Determine the (x, y) coordinate at the center of the cell enclosing the given text.  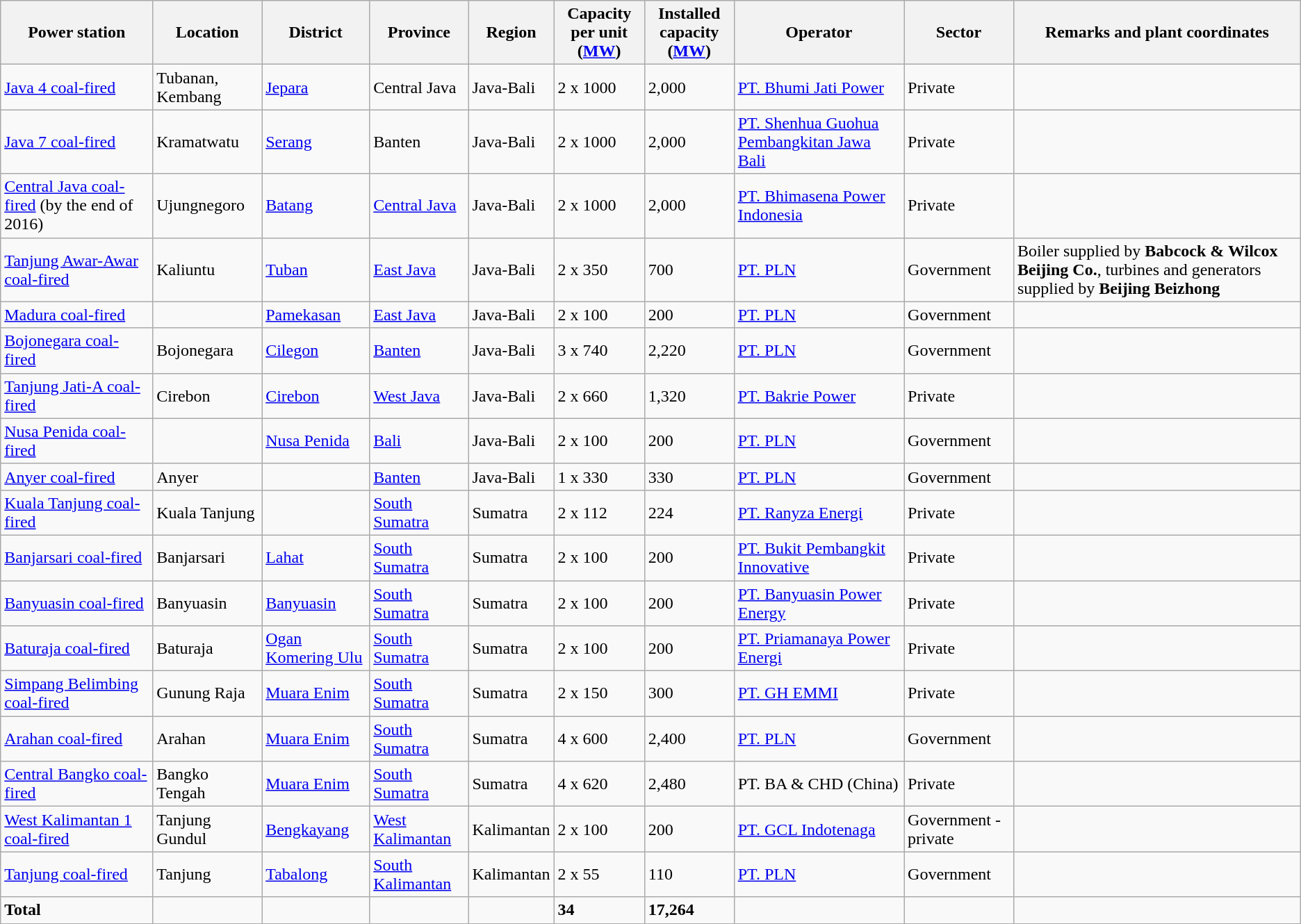
17,264 (689, 910)
Capacity per unit(MW) (599, 33)
3 x 740 (599, 350)
1 x 330 (599, 477)
2 x 350 (599, 270)
2 x 150 (599, 693)
Kuala Tanjung (207, 513)
PT. Bukit Pembangkit Innovative (819, 557)
PT. BA & CHD (China) (819, 784)
Serang (316, 142)
Baturaja (207, 649)
Tabalong (316, 874)
Province (419, 33)
Tubanan, Kembang (207, 88)
34 (599, 910)
Tanjung coal-fired (76, 874)
110 (689, 874)
Central Bangko coal-fired (76, 784)
PT. Bhimasena Power Indonesia (819, 206)
Madura coal-fired (76, 315)
PT. Shenhua Guohua Pembangkitan Jawa Bali (819, 142)
Simpang Belimbing coal-fired (76, 693)
700 (689, 270)
Lahat (316, 557)
224 (689, 513)
Bojonegara coal-fired (76, 350)
Location (207, 33)
330 (689, 477)
Java 7 coal-fired (76, 142)
PT. Banyuasin Power Energy (819, 603)
Banyuasin coal-fired (76, 603)
Region (512, 33)
Tanjung Gundul (207, 830)
2,480 (689, 784)
Pamekasan (316, 315)
Jepara (316, 88)
Arahan coal-fired (76, 739)
Tanjung Awar-Awar coal-fired (76, 270)
Boiler supplied by Babcock & Wilcox Beijing Co., turbines and generators supplied by Beijing Beizhong (1156, 270)
Banjarsari coal-fired (76, 557)
West Kalimantan (419, 830)
Ogan Komering Ulu (316, 649)
Bali (419, 440)
Bengkayang (316, 830)
PT. GCL Indotenaga (819, 830)
Government - private (959, 830)
PT. Bhumi Jati Power (819, 88)
Anyer coal-fired (76, 477)
Kramatwatu (207, 142)
Nusa Penida (316, 440)
4 x 620 (599, 784)
Tanjung Jati-A coal-fired (76, 396)
Cilegon (316, 350)
Installed capacity (MW) (689, 33)
Banjarsari (207, 557)
Gunung Raja (207, 693)
PT. Bakrie Power (819, 396)
Baturaja coal-fired (76, 649)
PT. Priamanaya Power Energi (819, 649)
Remarks and plant coordinates (1156, 33)
West Java (419, 396)
Ujungnegoro (207, 206)
Operator (819, 33)
2,400 (689, 739)
Power station (76, 33)
Batang (316, 206)
Total (76, 910)
Nusa Penida coal-fired (76, 440)
District (316, 33)
2 x 112 (599, 513)
Kaliuntu (207, 270)
Java 4 coal-fired (76, 88)
South Kalimantan (419, 874)
PT. GH EMMI (819, 693)
PT. Ranyza Energi (819, 513)
2,220 (689, 350)
300 (689, 693)
Tuban (316, 270)
Sector (959, 33)
2 x 55 (599, 874)
Anyer (207, 477)
Tanjung (207, 874)
Bangko Tengah (207, 784)
Central Java coal-fired (by the end of 2016) (76, 206)
2 x 660 (599, 396)
4 x 600 (599, 739)
Kuala Tanjung coal-fired (76, 513)
Bojonegara (207, 350)
Arahan (207, 739)
1,320 (689, 396)
West Kalimantan 1 coal-fired (76, 830)
